Extract the (x, y) coordinate from the center of the cell holding the provided text.  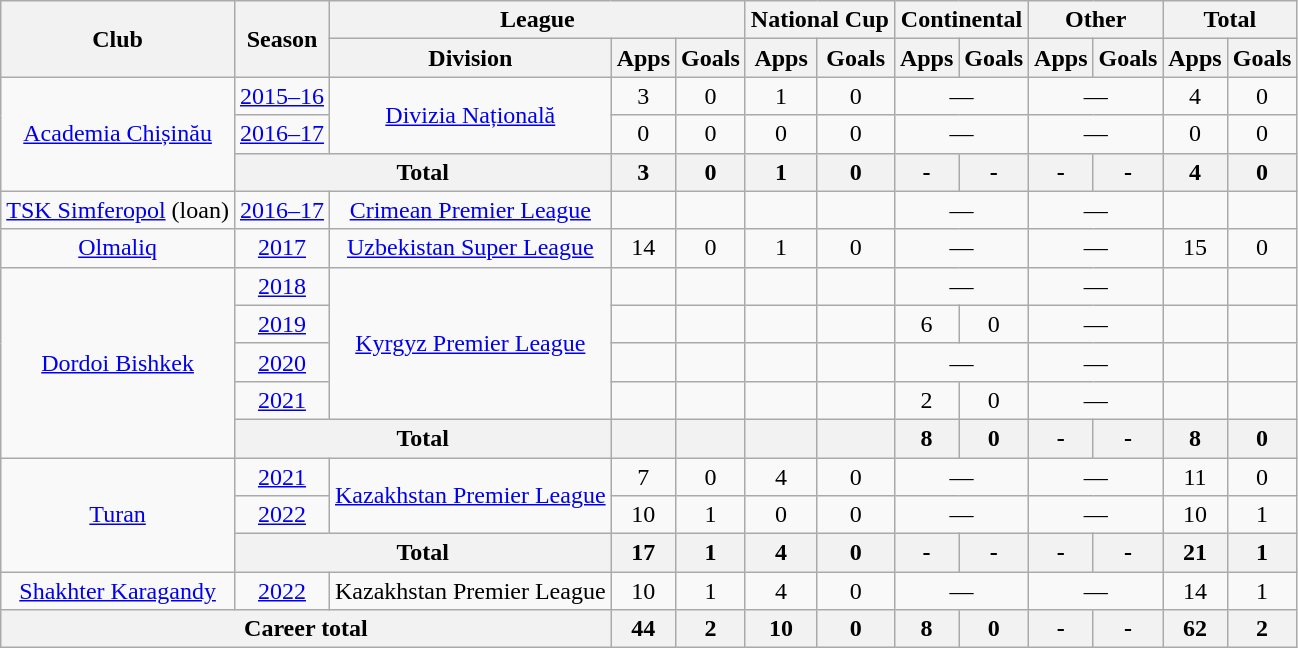
Divizia Națională (471, 115)
21 (1195, 553)
Shakhter Karagandy (118, 591)
Career total (306, 629)
Turan (118, 515)
15 (1195, 248)
2020 (282, 362)
TSK Simferopol (loan) (118, 210)
Crimean Premier League (471, 210)
Other (1096, 20)
Olmaliq (118, 248)
2018 (282, 286)
Division (471, 58)
Season (282, 39)
17 (643, 553)
2017 (282, 248)
44 (643, 629)
National Cup (820, 20)
62 (1195, 629)
Dordoi Bishkek (118, 362)
Continental (961, 20)
2019 (282, 324)
6 (926, 324)
11 (1195, 477)
Uzbekistan Super League (471, 248)
League (538, 20)
Kyrgyz Premier League (471, 343)
2015–16 (282, 96)
Club (118, 39)
7 (643, 477)
Academia Chișinău (118, 134)
